Return the [x, y] coordinate for the center point of the cell that contains the specified text.  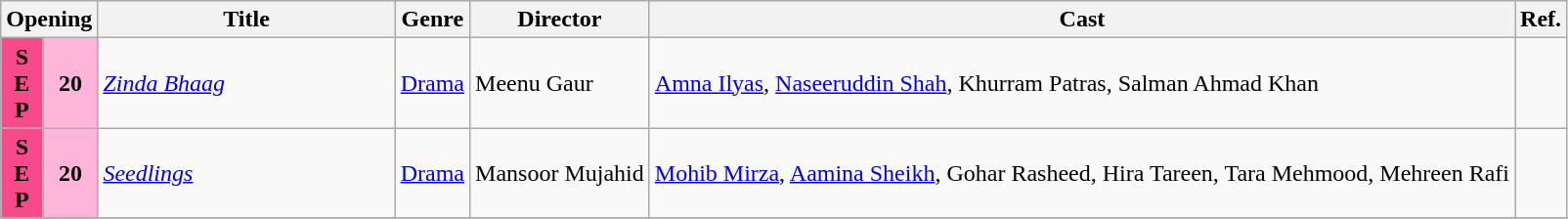
Opening [49, 20]
Meenu Gaur [560, 83]
Seedlings [246, 173]
Mansoor Mujahid [560, 173]
Mohib Mirza, Aamina Sheikh, Gohar Rasheed, Hira Tareen, Tara Mehmood, Mehreen Rafi [1081, 173]
Zinda Bhaag [246, 83]
Title [246, 20]
Director [560, 20]
Ref. [1541, 20]
Genre [432, 20]
Amna Ilyas, Naseeruddin Shah, Khurram Patras, Salman Ahmad Khan [1081, 83]
Cast [1081, 20]
